Find where the given text appears and provide that cell's center as (x, y) coordinate. 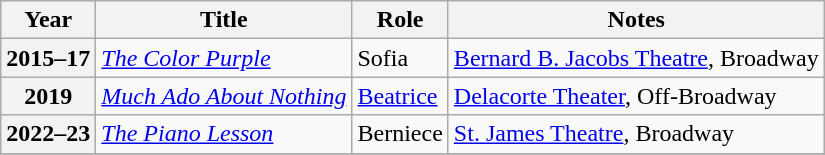
Beatrice (400, 96)
Berniece (400, 134)
Year (48, 20)
Role (400, 20)
2015–17 (48, 58)
The Color Purple (224, 58)
2022–23 (48, 134)
Much Ado About Nothing (224, 96)
Bernard B. Jacobs Theatre, Broadway (636, 58)
2019 (48, 96)
Title (224, 20)
Notes (636, 20)
St. James Theatre, Broadway (636, 134)
The Piano Lesson (224, 134)
Delacorte Theater, Off-Broadway (636, 96)
Sofia (400, 58)
